Detect which cell encompasses the target text, then output its [x, y] center coordinate. 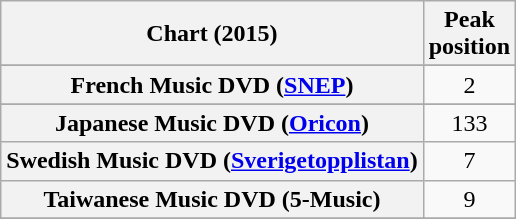
9 [469, 199]
2 [469, 85]
133 [469, 123]
Peakposition [469, 34]
Japanese Music DVD (Oricon) [212, 123]
Chart (2015) [212, 34]
French Music DVD (SNEP) [212, 85]
7 [469, 161]
Taiwanese Music DVD (5-Music) [212, 199]
Swedish Music DVD (Sverigetopplistan) [212, 161]
